Output the [X, Y] coordinate of the center of the cell containing the given text.  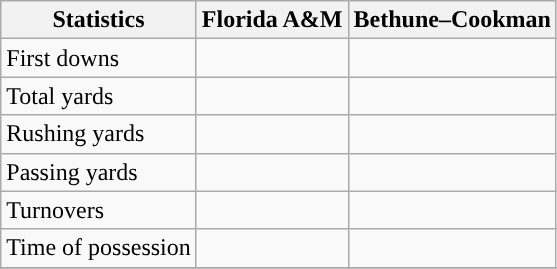
Passing yards [99, 172]
Bethune–Cookman [452, 20]
Time of possession [99, 248]
Total yards [99, 96]
First downs [99, 58]
Florida A&M [272, 20]
Turnovers [99, 210]
Statistics [99, 20]
Rushing yards [99, 134]
